Find where the given text appears and provide that cell's center as [x, y] coordinate. 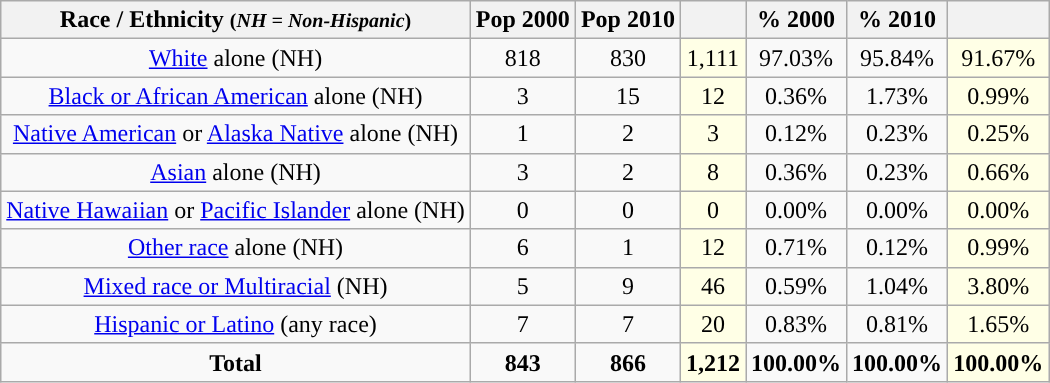
8 [712, 172]
Mixed race or Multiracial (NH) [236, 286]
0.25% [998, 134]
0.59% [796, 286]
15 [628, 96]
1.65% [998, 324]
3.80% [998, 286]
Native Hawaiian or Pacific Islander alone (NH) [236, 210]
46 [712, 286]
0.66% [998, 172]
6 [522, 248]
Hispanic or Latino (any race) [236, 324]
818 [522, 58]
Pop 2000 [522, 20]
866 [628, 362]
843 [522, 362]
Native American or Alaska Native alone (NH) [236, 134]
Total [236, 362]
Black or African American alone (NH) [236, 96]
1.04% [898, 286]
1.73% [898, 96]
% 2010 [898, 20]
97.03% [796, 58]
Asian alone (NH) [236, 172]
91.67% [998, 58]
1,111 [712, 58]
95.84% [898, 58]
0.83% [796, 324]
% 2000 [796, 20]
1,212 [712, 362]
9 [628, 286]
0.71% [796, 248]
0.81% [898, 324]
Race / Ethnicity (NH = Non-Hispanic) [236, 20]
5 [522, 286]
White alone (NH) [236, 58]
Pop 2010 [628, 20]
Other race alone (NH) [236, 248]
20 [712, 324]
830 [628, 58]
